Scan for the cell matching the given text and deliver its [x, y] coordinate at center. 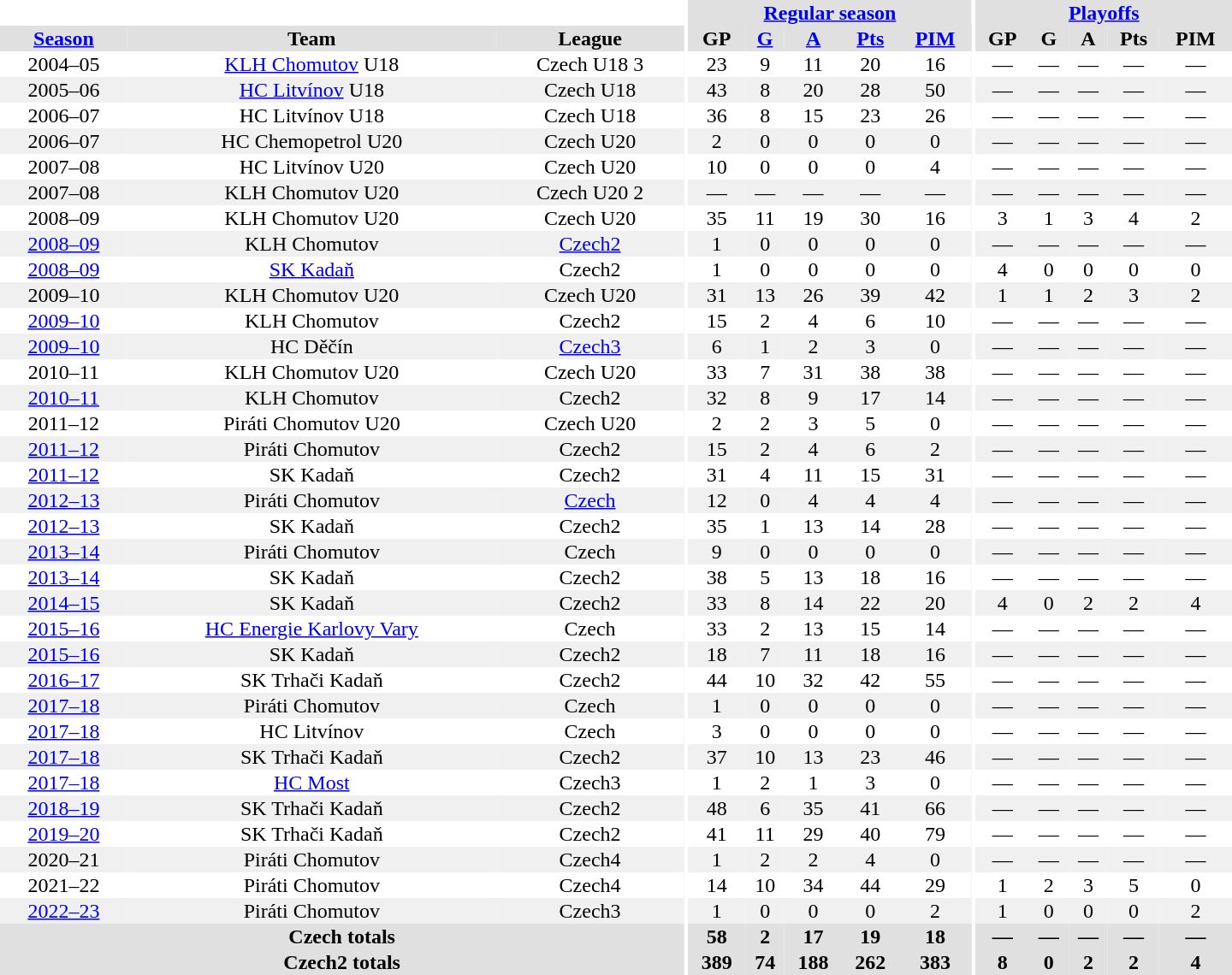
Czech2 totals [342, 962]
262 [871, 962]
188 [813, 962]
58 [717, 937]
HC Most [311, 783]
12 [717, 500]
HC Děčín [311, 346]
Piráti Chomutov U20 [311, 423]
39 [871, 295]
Czech totals [342, 937]
37 [717, 757]
40 [871, 834]
34 [813, 885]
74 [765, 962]
2005–06 [63, 90]
2004–05 [63, 64]
HC Chemopetrol U20 [311, 141]
66 [936, 808]
2014–15 [63, 603]
79 [936, 834]
Playoffs [1104, 13]
43 [717, 90]
48 [717, 808]
389 [717, 962]
KLH Chomutov U18 [311, 64]
HC Litvínov [311, 731]
36 [717, 115]
Season [63, 38]
30 [871, 218]
22 [871, 603]
2016–17 [63, 680]
46 [936, 757]
2021–22 [63, 885]
2019–20 [63, 834]
2020–21 [63, 860]
55 [936, 680]
Czech U20 2 [590, 192]
HC Energie Karlovy Vary [311, 629]
2022–23 [63, 911]
2018–19 [63, 808]
Regular season [830, 13]
Team [311, 38]
Czech U18 3 [590, 64]
League [590, 38]
383 [936, 962]
50 [936, 90]
HC Litvínov U20 [311, 167]
